Return [X, Y] of the center of cell containing provided text 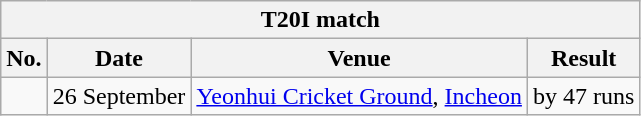
Date [119, 58]
by 47 runs [583, 96]
Result [583, 58]
Yeonhui Cricket Ground, Incheon [360, 96]
26 September [119, 96]
No. [24, 58]
Venue [360, 58]
T20I match [320, 20]
